Output the [X, Y] coordinate of the center of the cell containing the given text.  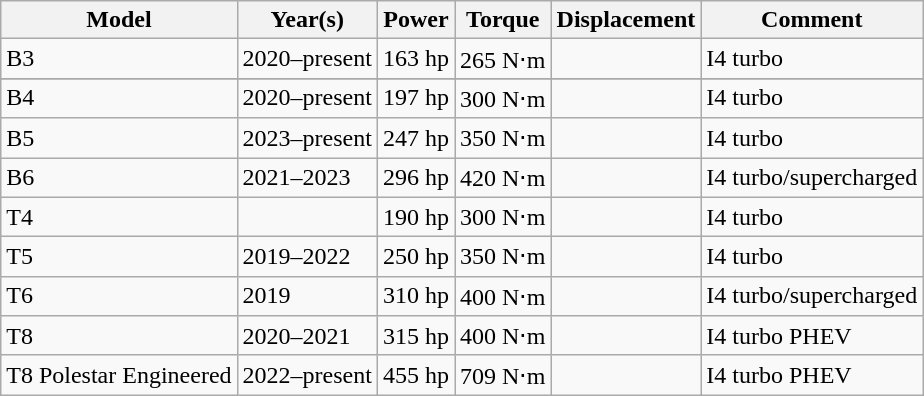
T4 [119, 217]
Torque [502, 20]
Displacement [626, 20]
247 hp [416, 138]
T6 [119, 296]
310 hp [416, 296]
Comment [812, 20]
420 N⋅m [502, 178]
2020–2021 [307, 336]
Model [119, 20]
T8 Polestar Engineered [119, 375]
T5 [119, 257]
455 hp [416, 375]
B4 [119, 98]
296 hp [416, 178]
B5 [119, 138]
163 hp [416, 59]
2023–present [307, 138]
197 hp [416, 98]
265 N⋅m [502, 59]
Year(s) [307, 20]
190 hp [416, 217]
Power [416, 20]
2021–2023 [307, 178]
709 N⋅m [502, 375]
250 hp [416, 257]
T8 [119, 336]
B3 [119, 59]
2019–2022 [307, 257]
B6 [119, 178]
315 hp [416, 336]
2022–present [307, 375]
2019 [307, 296]
